Extract the (X, Y) coordinate from the center of the cell holding the provided text.  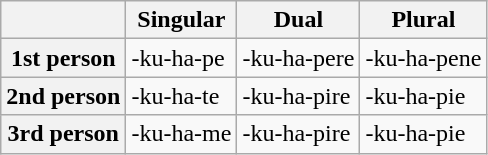
-ku-ha-pe (182, 58)
-ku-ha-pene (424, 58)
-ku-ha-te (182, 96)
-ku-ha-me (182, 134)
Singular (182, 20)
Dual (298, 20)
Plural (424, 20)
-ku-ha-pere (298, 58)
3rd person (64, 134)
2nd person (64, 96)
1st person (64, 58)
